For the text-containing cell, return its midpoint in [X, Y] coordinate format. 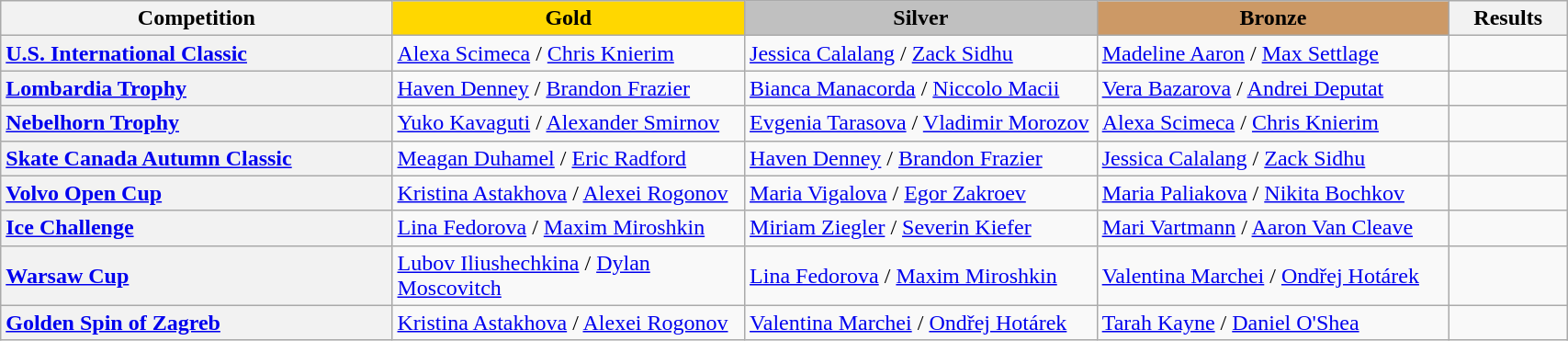
Maria Paliakova / Nikita Bochkov [1273, 193]
Results [1508, 18]
Gold [569, 18]
Evgenia Tarasova / Vladimir Morozov [921, 123]
U.S. International Classic [197, 53]
Tarah Kayne / Daniel O'Shea [1273, 323]
Meagan Duhamel / Eric Radford [569, 158]
Bianca Manacorda / Niccolo Macii [921, 88]
Nebelhorn Trophy [197, 123]
Ice Challenge [197, 228]
Volvo Open Cup [197, 193]
Lubov Iliushechkina / Dylan Moscovitch [569, 276]
Miriam Ziegler / Severin Kiefer [921, 228]
Mari Vartmann / Aaron Van Cleave [1273, 228]
Silver [921, 18]
Madeline Aaron / Max Settlage [1273, 53]
Bronze [1273, 18]
Yuko Kavaguti / Alexander Smirnov [569, 123]
Warsaw Cup [197, 276]
Maria Vigalova / Egor Zakroev [921, 193]
Competition [197, 18]
Skate Canada Autumn Classic [197, 158]
Lombardia Trophy [197, 88]
Golden Spin of Zagreb [197, 323]
Vera Bazarova / Andrei Deputat [1273, 88]
